Scan for the cell matching the given text and deliver its (X, Y) coordinate at center. 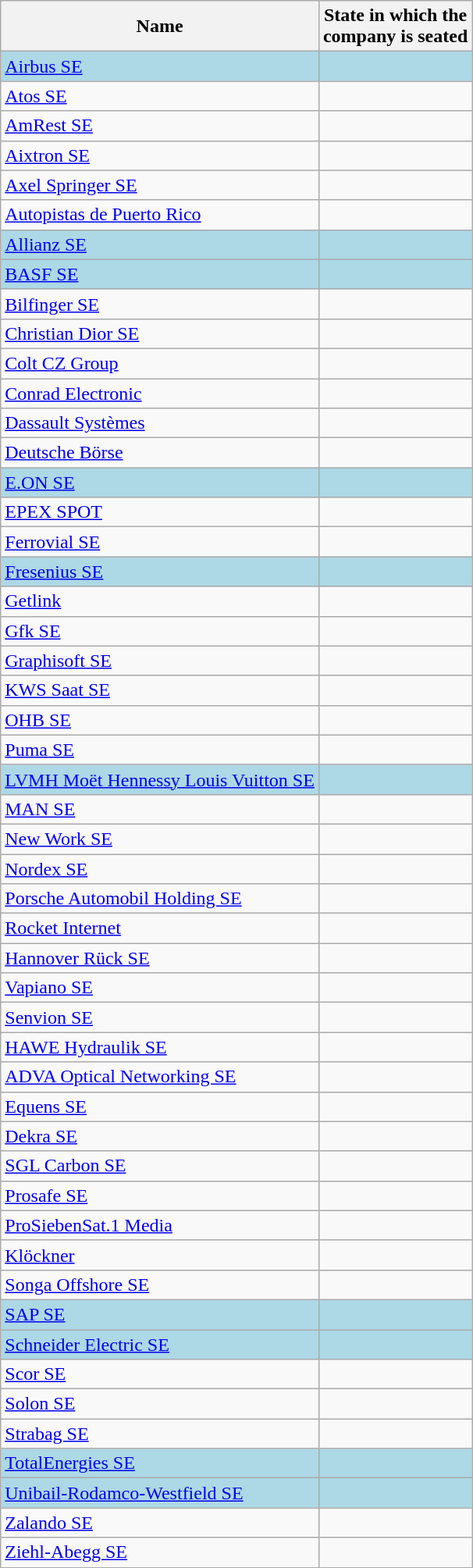
BASF SE (160, 274)
Dekra SE (160, 1136)
Songa Offshore SE (160, 1285)
Puma SE (160, 750)
MAN SE (160, 809)
Rocket Internet (160, 928)
Equens SE (160, 1107)
Vapiano SE (160, 988)
Zalando SE (160, 1523)
New Work SE (160, 839)
SAP SE (160, 1314)
LVMH Moët Hennessy Louis Vuitton SE (160, 779)
Deutsche Börse (160, 453)
Colt CZ Group (160, 363)
Conrad Electronic (160, 393)
ProSiebenSat.1 Media (160, 1225)
Porsche Automobil Holding SE (160, 899)
Atos SE (160, 96)
Scor SE (160, 1374)
SGL Carbon SE (160, 1166)
Senvion SE (160, 1017)
Hannover Rück SE (160, 958)
Ferrovial SE (160, 542)
State in which thecompany is seated (395, 27)
Schneider Electric SE (160, 1344)
E.ON SE (160, 483)
Airbus SE (160, 66)
Christian Dior SE (160, 333)
Autopistas de Puerto Rico (160, 215)
Unibail-Rodamco-Westfield SE (160, 1493)
Allianz SE (160, 244)
Klöckner (160, 1255)
AmRest SE (160, 126)
Aixtron SE (160, 155)
Solon SE (160, 1404)
Gfk SE (160, 631)
Dassault Systèmes (160, 423)
Ziehl-Abegg SE (160, 1552)
OHB SE (160, 720)
Bilfinger SE (160, 304)
Getlink (160, 601)
Name (160, 27)
ADVA Optical Networking SE (160, 1077)
Graphisoft SE (160, 661)
HAWE Hydraulik SE (160, 1047)
TotalEnergies SE (160, 1463)
Fresenius SE (160, 572)
Axel Springer SE (160, 185)
EPEX SPOT (160, 512)
Nordex SE (160, 869)
KWS Saat SE (160, 690)
Strabag SE (160, 1434)
Prosafe SE (160, 1196)
